Detect which cell encompasses the target text, then output its (x, y) center coordinate. 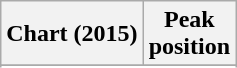
Chart (2015) (72, 34)
Peakposition (189, 34)
